Find where the given text appears and provide that cell's center as [X, Y] coordinate. 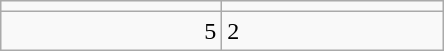
2 [332, 31]
5 [112, 31]
